Pinpoint the cell where the given text exists, returning its [X, Y] midpoint coordinate. 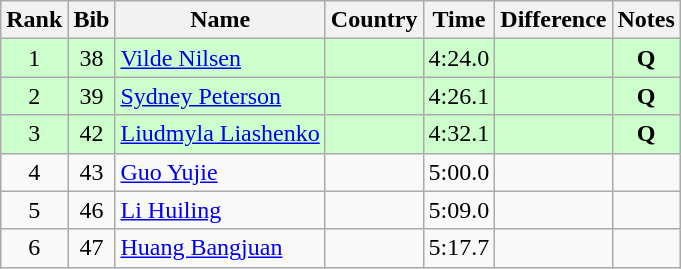
5:17.7 [459, 248]
39 [92, 96]
6 [34, 248]
3 [34, 134]
5 [34, 210]
4:32.1 [459, 134]
42 [92, 134]
1 [34, 58]
Vilde Nilsen [220, 58]
4:24.0 [459, 58]
5:09.0 [459, 210]
Sydney Peterson [220, 96]
Liudmyla Liashenko [220, 134]
5:00.0 [459, 172]
38 [92, 58]
Guo Yujie [220, 172]
Rank [34, 20]
Name [220, 20]
Li Huiling [220, 210]
Time [459, 20]
Bib [92, 20]
Difference [554, 20]
2 [34, 96]
Country [374, 20]
Notes [646, 20]
47 [92, 248]
4 [34, 172]
43 [92, 172]
4:26.1 [459, 96]
46 [92, 210]
Huang Bangjuan [220, 248]
